Search for the cell housing the specified text and yield its [x, y] center coordinate. 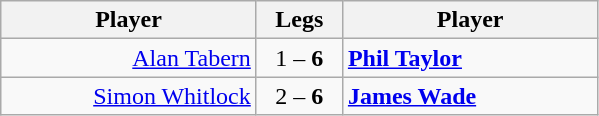
1 – 6 [299, 58]
Alan Tabern [129, 58]
Phil Taylor [470, 58]
Legs [299, 20]
Simon Whitlock [129, 96]
2 – 6 [299, 96]
James Wade [470, 96]
